Return (x, y) of the center of cell containing provided text 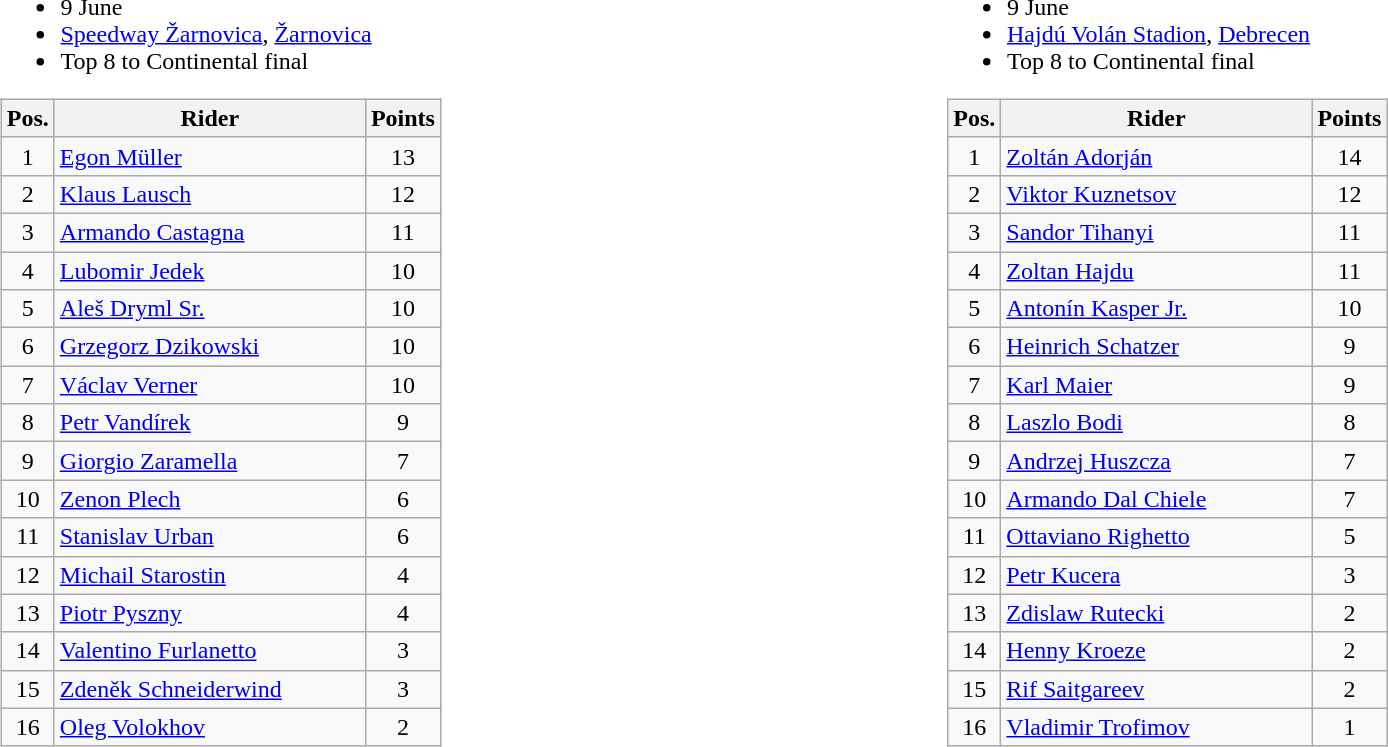
Lubomir Jedek (210, 271)
Oleg Volokhov (210, 727)
Zoltan Hajdu (1156, 271)
Piotr Pyszny (210, 613)
Zenon Plech (210, 499)
Armando Castagna (210, 232)
Viktor Kuznetsov (1156, 194)
Valentino Furlanetto (210, 651)
Henny Kroeze (1156, 651)
Heinrich Schatzer (1156, 347)
Rif Saitgareev (1156, 689)
Michail Starostin (210, 575)
Ottaviano Righetto (1156, 537)
Klaus Lausch (210, 194)
Aleš Dryml Sr. (210, 309)
Zoltán Adorján (1156, 156)
Vladimir Trofimov (1156, 727)
Laszlo Bodi (1156, 423)
Zdeněk Schneiderwind (210, 689)
Grzegorz Dzikowski (210, 347)
Stanislav Urban (210, 537)
Armando Dal Chiele (1156, 499)
Giorgio Zaramella (210, 461)
Václav Verner (210, 385)
Petr Kucera (1156, 575)
Egon Müller (210, 156)
Zdislaw Rutecki (1156, 613)
Antonín Kasper Jr. (1156, 309)
Karl Maier (1156, 385)
Andrzej Huszcza (1156, 461)
Petr Vandírek (210, 423)
Sandor Tihanyi (1156, 232)
